Capture the cell that displays the provided text and extract its (x, y) central coordinate. 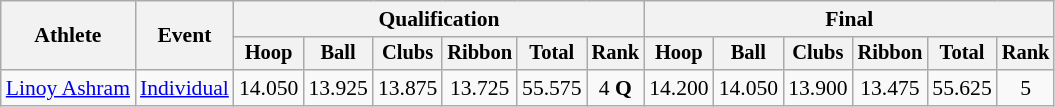
Final (849, 19)
Qualification (439, 19)
4 Q (616, 88)
Linoy Ashram (68, 88)
55.575 (552, 88)
14.200 (678, 88)
5 (1026, 88)
Athlete (68, 36)
13.475 (890, 88)
Event (184, 36)
13.925 (338, 88)
13.900 (818, 88)
13.725 (480, 88)
55.625 (962, 88)
Individual (184, 88)
13.875 (408, 88)
